Output the (x, y) coordinate of the center of the cell containing the given text.  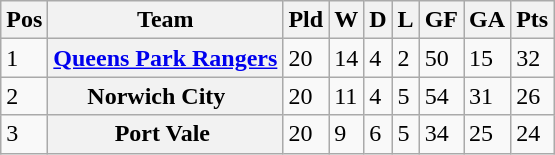
26 (532, 96)
50 (441, 58)
Pos (24, 20)
Port Vale (166, 134)
24 (532, 134)
6 (378, 134)
GA (488, 20)
3 (24, 134)
Pts (532, 20)
15 (488, 58)
31 (488, 96)
W (346, 20)
34 (441, 134)
L (406, 20)
1 (24, 58)
Team (166, 20)
D (378, 20)
GF (441, 20)
25 (488, 134)
11 (346, 96)
32 (532, 58)
54 (441, 96)
Queens Park Rangers (166, 58)
14 (346, 58)
9 (346, 134)
Norwich City (166, 96)
Pld (306, 20)
